Extract the [x, y] coordinate from the center of the cell holding the provided text.  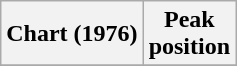
Peakposition [189, 34]
Chart (1976) [72, 34]
